Detect which cell encompasses the target text, then output its [x, y] center coordinate. 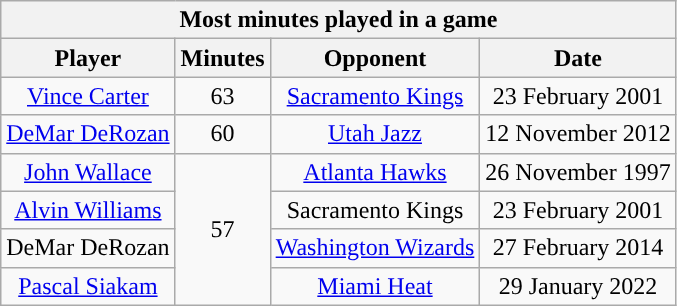
Pascal Siakam [88, 286]
26 November 1997 [578, 172]
60 [222, 134]
Utah Jazz [375, 134]
Date [578, 58]
Washington Wizards [375, 248]
John Wallace [88, 172]
Opponent [375, 58]
57 [222, 229]
Vince Carter [88, 96]
Player [88, 58]
Minutes [222, 58]
63 [222, 96]
Alvin Williams [88, 210]
Most minutes played in a game [338, 20]
Miami Heat [375, 286]
27 February 2014 [578, 248]
12 November 2012 [578, 134]
Atlanta Hawks [375, 172]
29 January 2022 [578, 286]
